Return the (X, Y) coordinate for the center point of the cell that contains the specified text.  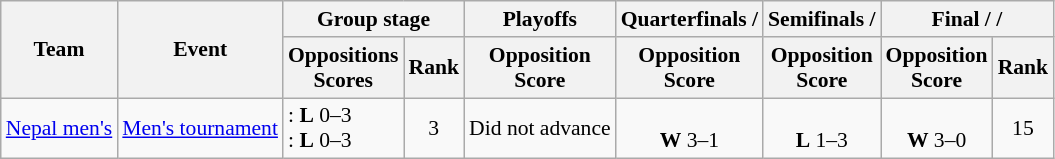
Did not advance (540, 128)
Final / / (968, 19)
W 3–1 (690, 128)
: L 0–3: L 0–3 (344, 128)
Quarterfinals / (690, 19)
Group stage (374, 19)
W 3–0 (937, 128)
3 (434, 128)
L 1–3 (822, 128)
Nepal men's (60, 128)
OppositionsScores (344, 68)
Playoffs (540, 19)
Men's tournament (200, 128)
15 (1024, 128)
Semifinals / (822, 19)
Event (200, 50)
Team (60, 50)
